Scan for the cell matching the given text and deliver its (X, Y) coordinate at center. 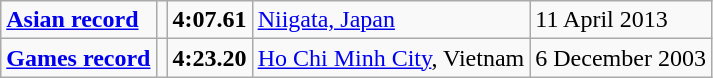
Niigata, Japan (391, 20)
4:07.61 (210, 20)
4:23.20 (210, 58)
11 April 2013 (621, 20)
Ho Chi Minh City, Vietnam (391, 58)
Asian record (78, 20)
6 December 2003 (621, 58)
Games record (78, 58)
